Detect which cell encompasses the target text, then output its [X, Y] center coordinate. 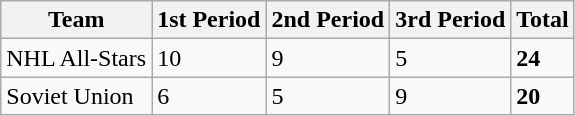
NHL All-Stars [76, 58]
Soviet Union [76, 96]
Team [76, 20]
10 [209, 58]
6 [209, 96]
20 [543, 96]
24 [543, 58]
1st Period [209, 20]
2nd Period [328, 20]
Total [543, 20]
3rd Period [450, 20]
